Identify which cell holds the provided text, then report its (x, y) central coordinate. 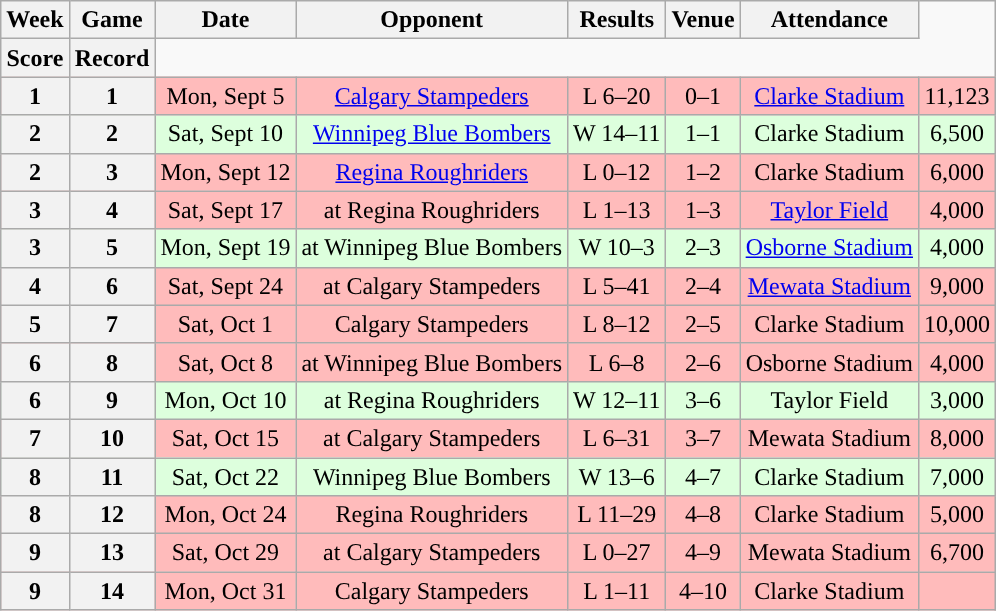
14 (112, 591)
L 6–8 (617, 362)
13 (112, 553)
W 13–6 (617, 477)
0–1 (703, 96)
Game (112, 20)
5,000 (958, 515)
Attendance (829, 20)
L 1–11 (617, 591)
2–5 (703, 324)
L 8–12 (617, 324)
Opponent (432, 20)
L 6–31 (617, 438)
L 6–20 (617, 96)
W 12–11 (617, 400)
2–4 (703, 286)
4–8 (703, 515)
1–1 (703, 134)
Sat, Sept 10 (226, 134)
4–7 (703, 477)
L 0–12 (617, 172)
Mon, Oct 10 (226, 400)
10,000 (958, 324)
Sat, Oct 1 (226, 324)
Date (226, 20)
Sat, Sept 24 (226, 286)
Sat, Oct 15 (226, 438)
Sat, Oct 29 (226, 553)
2–6 (703, 362)
Mon, Oct 31 (226, 591)
7,000 (958, 477)
2–3 (703, 248)
Score (35, 58)
Mon, Sept 5 (226, 96)
6,500 (958, 134)
1–2 (703, 172)
Sat, Oct 22 (226, 477)
3–7 (703, 438)
Mon, Sept 12 (226, 172)
3,000 (958, 400)
Mon, Oct 24 (226, 515)
Record (112, 58)
12 (112, 515)
Sat, Sept 17 (226, 210)
L 5–41 (617, 286)
1–3 (703, 210)
L 0–27 (617, 553)
Mon, Sept 19 (226, 248)
8,000 (958, 438)
Venue (703, 20)
6,700 (958, 553)
Results (617, 20)
3–6 (703, 400)
9,000 (958, 286)
11 (112, 477)
L 1–13 (617, 210)
11,123 (958, 96)
W 10–3 (617, 248)
L 11–29 (617, 515)
4–10 (703, 591)
10 (112, 438)
Sat, Oct 8 (226, 362)
6,000 (958, 172)
W 14–11 (617, 134)
4–9 (703, 553)
Week (35, 20)
